For the text-containing cell, return its midpoint in (X, Y) coordinate format. 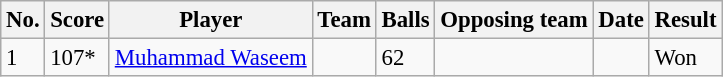
1 (23, 58)
62 (406, 58)
Team (344, 20)
107* (78, 58)
Won (686, 58)
Muhammad Waseem (210, 58)
Balls (406, 20)
Score (78, 20)
Opposing team (514, 20)
Player (210, 20)
Date (621, 20)
Result (686, 20)
No. (23, 20)
